From the cell containing the given text, extract its center point as (X, Y) coordinate. 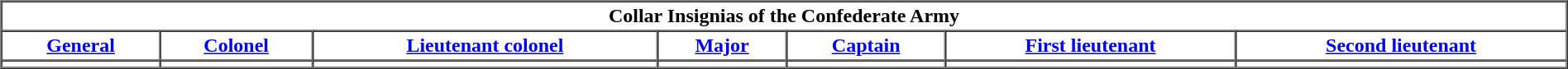
Lieutenant colonel (485, 46)
Second lieutenant (1401, 46)
Captain (866, 46)
General (81, 46)
Collar Insignias of the Confederate Army (784, 16)
Colonel (237, 46)
First lieutenant (1090, 46)
Major (722, 46)
